Identify which cell holds the provided text, then report its (x, y) central coordinate. 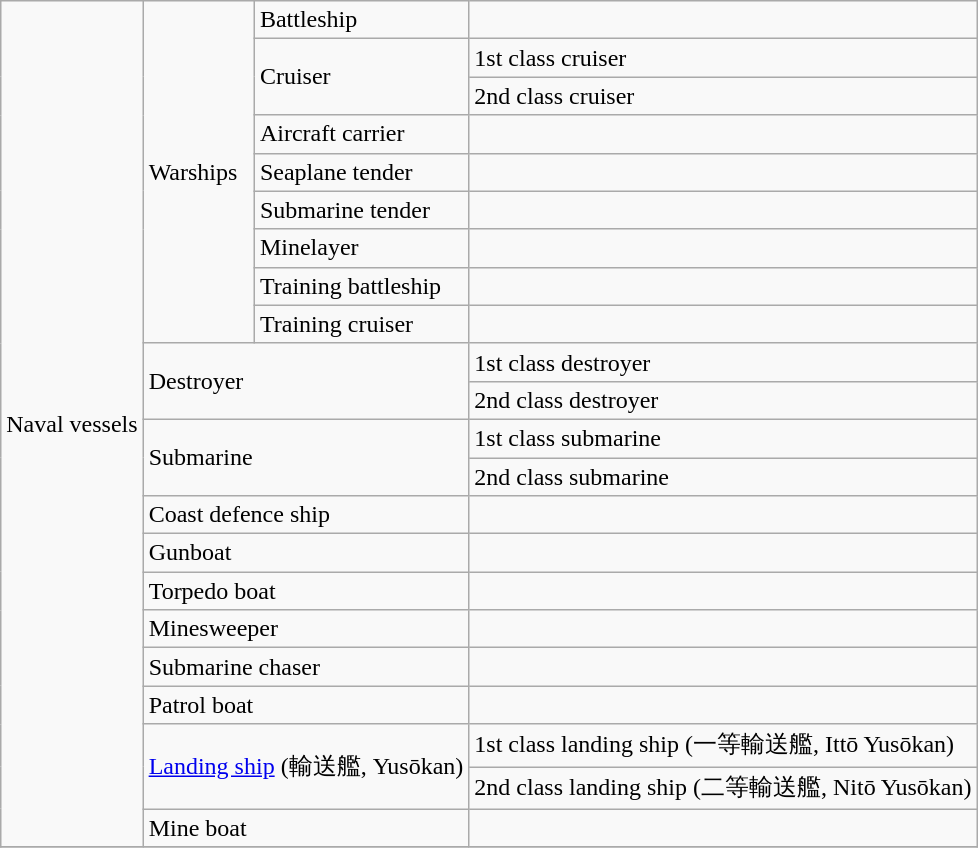
2nd class destroyer (723, 400)
1st class destroyer (723, 362)
Minelayer (361, 248)
Torpedo boat (306, 591)
2nd class cruiser (723, 96)
Gunboat (306, 553)
Submarine chaser (306, 667)
Destroyer (306, 381)
Training battleship (361, 286)
1st class cruiser (723, 58)
2nd class submarine (723, 477)
Minesweeper (306, 629)
Landing ship (輸送艦, Yusōkan) (306, 766)
1st class landing ship (一等輸送艦, Ittō Yusōkan) (723, 746)
Battleship (361, 20)
Cruiser (361, 77)
Seaplane tender (361, 172)
Patrol boat (306, 705)
Submarine (306, 457)
Aircraft carrier (361, 134)
1st class submarine (723, 438)
Mine boat (306, 828)
Submarine tender (361, 210)
Training cruiser (361, 324)
Coast defence ship (306, 515)
2nd class landing ship (二等輸送艦, Nitō Yusōkan) (723, 788)
Warships (198, 172)
Naval vessels (72, 424)
